Extract the [X, Y] coordinate from the center of the cell holding the provided text.  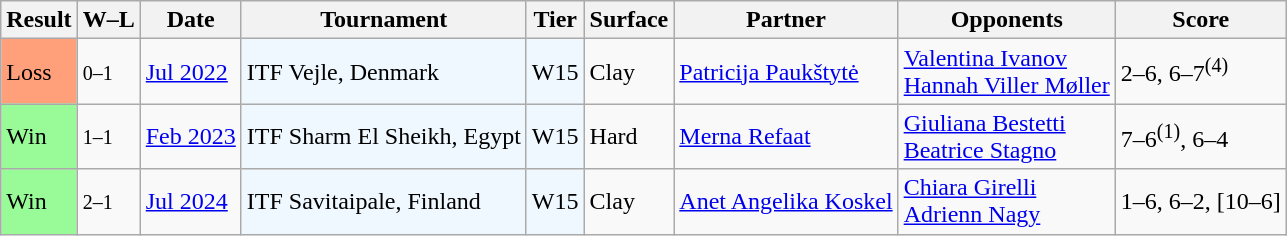
Date [190, 20]
Merna Refaat [786, 136]
1–6, 6–2, [10–6] [1200, 202]
1–1 [108, 136]
2–1 [108, 202]
Jul 2022 [190, 72]
Hard [629, 136]
Valentina Ivanov Hannah Viller Møller [1006, 72]
Anet Angelika Koskel [786, 202]
Jul 2024 [190, 202]
Opponents [1006, 20]
Score [1200, 20]
Result [39, 20]
2–6, 6–7(4) [1200, 72]
0–1 [108, 72]
Chiara Girelli Adrienn Nagy [1006, 202]
Giuliana Bestetti Beatrice Stagno [1006, 136]
7–6(1), 6–4 [1200, 136]
Tournament [384, 20]
ITF Sharm El Sheikh, Egypt [384, 136]
Loss [39, 72]
ITF Vejle, Denmark [384, 72]
Partner [786, 20]
Patricija Paukštytė [786, 72]
Tier [555, 20]
Feb 2023 [190, 136]
W–L [108, 20]
ITF Savitaipale, Finland [384, 202]
Surface [629, 20]
